Capture the cell that displays the provided text and extract its (X, Y) central coordinate. 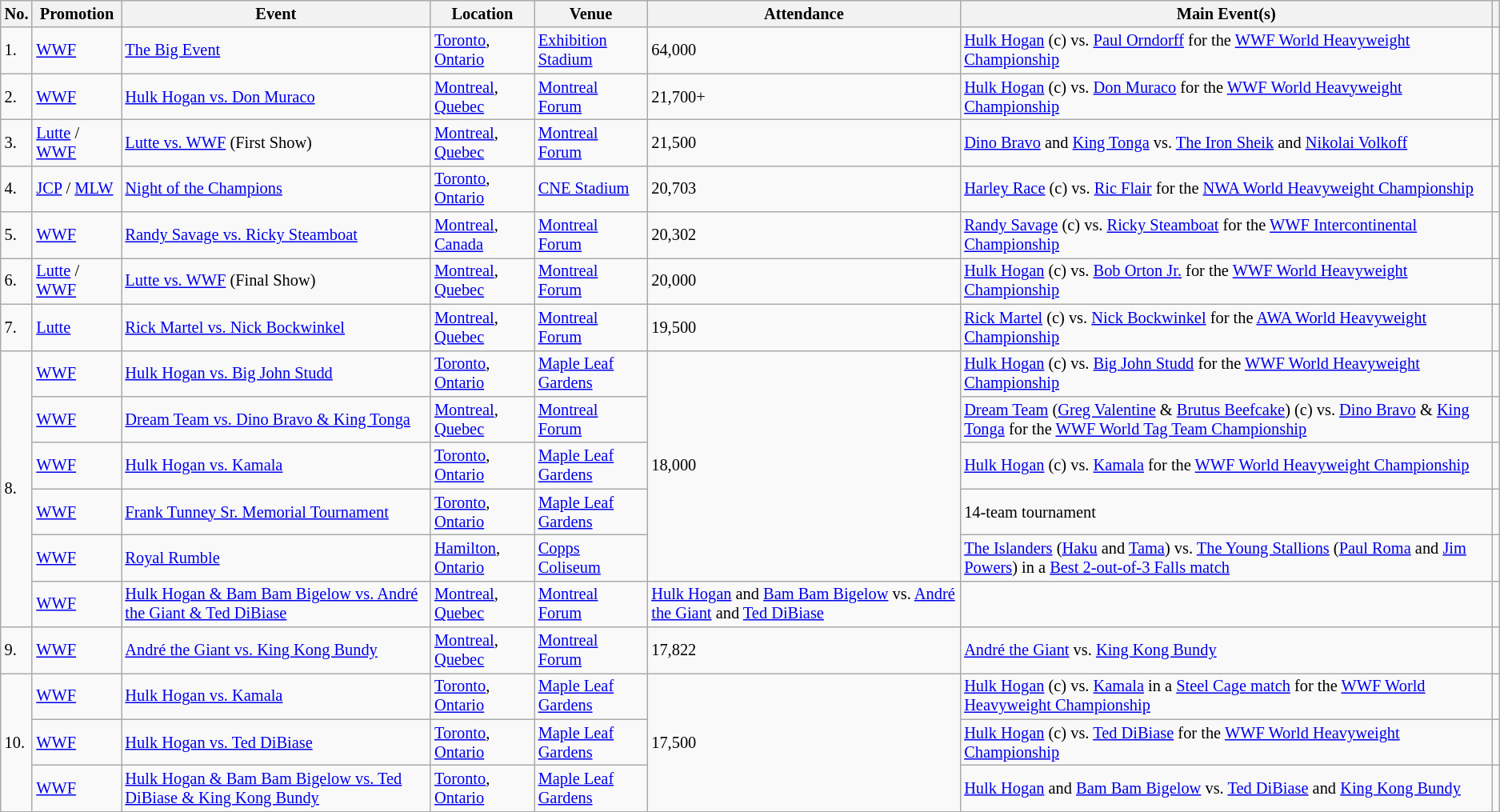
Location (482, 14)
No. (17, 14)
Hulk Hogan (c) vs. Kamala for the WWF World Heavyweight Championship (1226, 466)
Attendance (803, 14)
Hulk Hogan (c) vs. Ted DiBiase for the WWF World Heavyweight Championship (1226, 742)
CNE Stadium (591, 189)
Copps Coliseum (591, 558)
14-team tournament (1226, 512)
Harley Race (c) vs. Ric Flair for the NWA World Heavyweight Championship (1226, 189)
Dream Team (Greg Valentine & Brutus Beefcake) (c) vs. Dino Bravo & King Tonga for the WWF World Tag Team Championship (1226, 419)
19,500 (803, 327)
7. (17, 327)
4. (17, 189)
20,302 (803, 235)
Hulk Hogan and Bam Bam Bigelow vs. André the Giant and Ted DiBiase (803, 604)
Hulk Hogan (c) vs. Big John Studd for the WWF World Heavyweight Championship (1226, 374)
17,500 (803, 742)
8. (17, 489)
The Big Event (277, 50)
Night of the Champions (277, 189)
1. (17, 50)
21,700+ (803, 97)
Montreal, Canada (482, 235)
Hulk Hogan (c) vs. Kamala in a Steel Cage match for the WWF World Heavyweight Championship (1226, 696)
Hulk Hogan (c) vs. Paul Orndorff for the WWF World Heavyweight Championship (1226, 50)
Dream Team vs. Dino Bravo & King Tonga (277, 419)
17,822 (803, 650)
2. (17, 97)
Lutte vs. WWF (First Show) (277, 142)
Main Event(s) (1226, 14)
3. (17, 142)
21,500 (803, 142)
Hulk Hogan & Bam Bam Bigelow vs. André the Giant & Ted DiBiase (277, 604)
Dino Bravo and King Tonga vs. The Iron Sheik and Nikolai Volkoff (1226, 142)
Hulk Hogan vs. Big John Studd (277, 374)
Rick Martel vs. Nick Bockwinkel (277, 327)
20,703 (803, 189)
6. (17, 281)
The Islanders (Haku and Tama) vs. The Young Stallions (Paul Roma and Jim Powers) in a Best 2-out-of-3 Falls match (1226, 558)
Event (277, 14)
Hulk Hogan and Bam Bam Bigelow vs. Ted DiBiase and King Kong Bundy (1226, 788)
9. (17, 650)
Venue (591, 14)
Royal Rumble (277, 558)
Hulk Hogan & Bam Bam Bigelow vs. Ted DiBiase & King Kong Bundy (277, 788)
5. (17, 235)
20,000 (803, 281)
Exhibition Stadium (591, 50)
10. (17, 742)
Promotion (77, 14)
Lutte (77, 327)
Frank Tunney Sr. Memorial Tournament (277, 512)
Lutte vs. WWF (Final Show) (277, 281)
Randy Savage vs. Ricky Steamboat (277, 235)
Hulk Hogan (c) vs. Bob Orton Jr. for the WWF World Heavyweight Championship (1226, 281)
Randy Savage (c) vs. Ricky Steamboat for the WWF Intercontinental Championship (1226, 235)
Rick Martel (c) vs. Nick Bockwinkel for the AWA World Heavyweight Championship (1226, 327)
18,000 (803, 466)
Hamilton, Ontario (482, 558)
Hulk Hogan vs. Ted DiBiase (277, 742)
64,000 (803, 50)
Hulk Hogan vs. Don Muraco (277, 97)
Hulk Hogan (c) vs. Don Muraco for the WWF World Heavyweight Championship (1226, 97)
JCP / MLW (77, 189)
